Locate the cell with the specified text and output its [x, y] center coordinate. 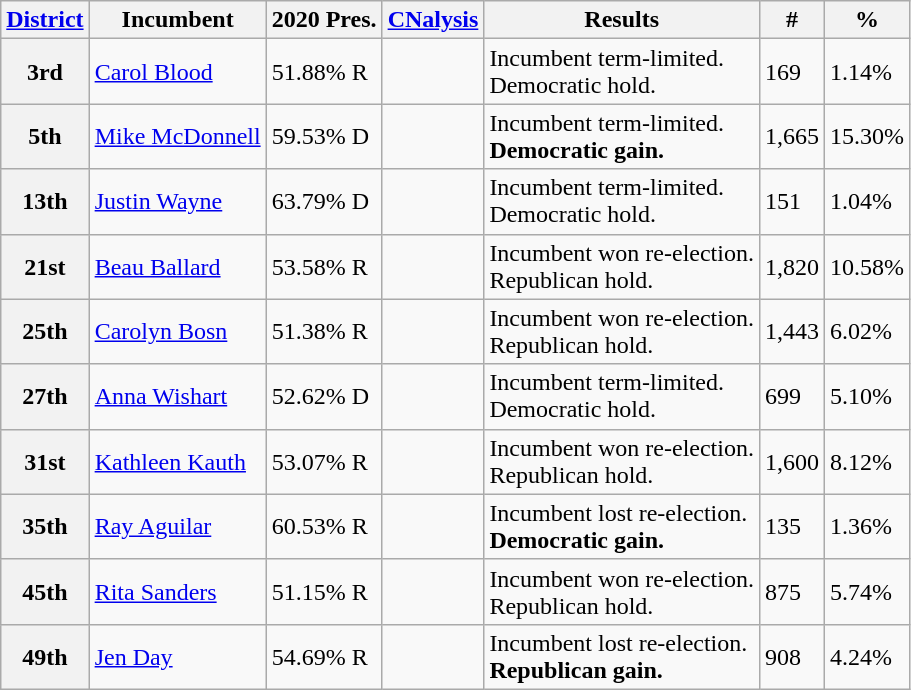
27th [45, 396]
63.79% D [324, 202]
Rita Sanders [178, 592]
Incumbent lost re-election.Democratic gain. [622, 526]
2020 Pres. [324, 20]
Jen Day [178, 656]
1.04% [868, 202]
Beau Ballard [178, 266]
Kathleen Kauth [178, 462]
Carol Blood [178, 72]
35th [45, 526]
Incumbent term-limited.Democratic gain. [622, 136]
31st [45, 462]
5.74% [868, 592]
25th [45, 332]
51.38% R [324, 332]
21st [45, 266]
699 [792, 396]
Mike McDonnell [178, 136]
Incumbent [178, 20]
1.36% [868, 526]
875 [792, 592]
5.10% [868, 396]
60.53% R [324, 526]
District [45, 20]
59.53% D [324, 136]
5th [45, 136]
10.58% [868, 266]
49th [45, 656]
4.24% [868, 656]
1.14% [868, 72]
52.62% D [324, 396]
45th [45, 592]
51.15% R [324, 592]
53.07% R [324, 462]
Incumbent lost re-election.Republican gain. [622, 656]
1,665 [792, 136]
151 [792, 202]
# [792, 20]
1,443 [792, 332]
CNalysis [433, 20]
1,600 [792, 462]
Anna Wishart [178, 396]
% [868, 20]
15.30% [868, 136]
13th [45, 202]
169 [792, 72]
Justin Wayne [178, 202]
53.58% R [324, 266]
Results [622, 20]
908 [792, 656]
3rd [45, 72]
135 [792, 526]
51.88% R [324, 72]
Ray Aguilar [178, 526]
8.12% [868, 462]
6.02% [868, 332]
Carolyn Bosn [178, 332]
1,820 [792, 266]
54.69% R [324, 656]
